For the text-containing cell, return its midpoint in [X, Y] coordinate format. 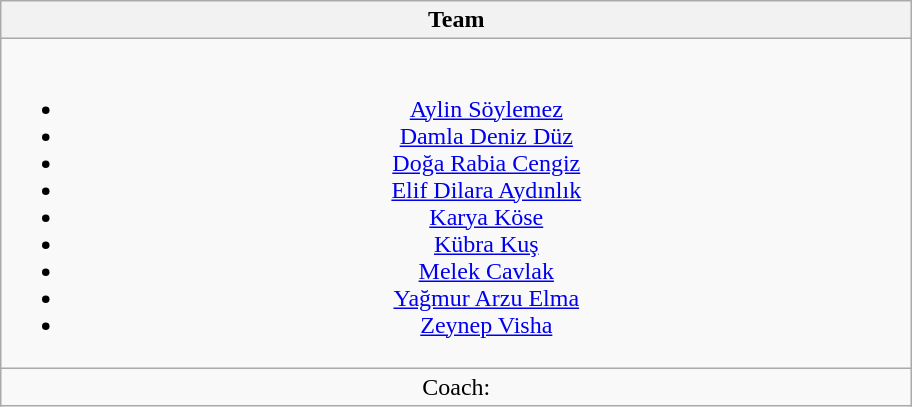
Team [456, 20]
Coach: [456, 387]
Aylin SöylemezDamla Deniz DüzDoğa Rabia CengizElif Dilara AydınlıkKarya KöseKübra KuşMelek CavlakYağmur Arzu ElmaZeynep Visha [456, 204]
